Pinpoint the cell where the given text exists, returning its [x, y] midpoint coordinate. 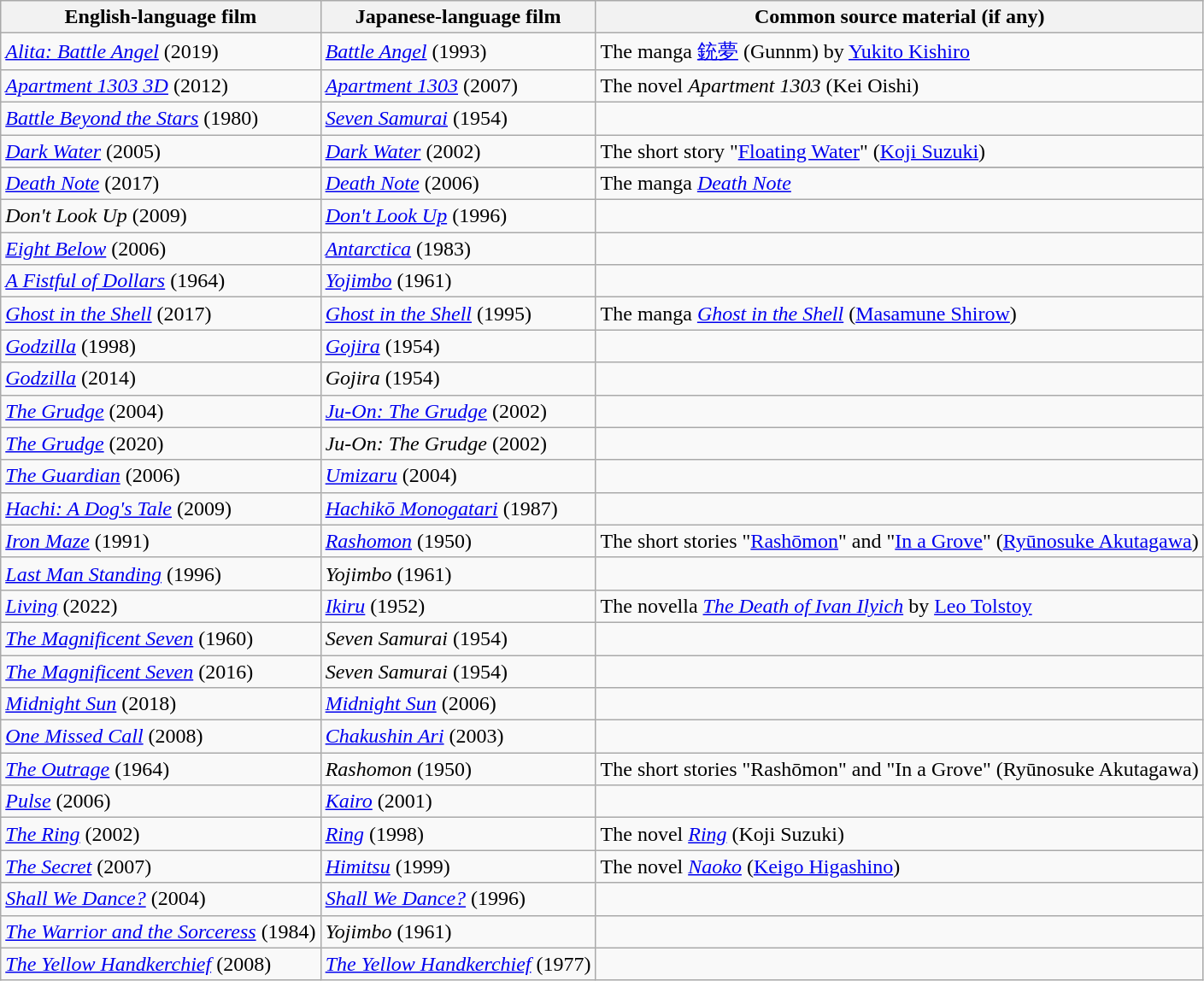
Ghost in the Shell (2017) [161, 314]
Godzilla (1998) [161, 346]
Don't Look Up (2009) [161, 216]
Battle Angel (1993) [458, 51]
The Grudge (2020) [161, 444]
The novella The Death of Ivan Ilyich by Leo Tolstoy [899, 606]
Battle Beyond the Stars (1980) [161, 118]
The Guardian (2006) [161, 476]
The Grudge (2004) [161, 411]
A Fistful of Dollars (1964) [161, 281]
The Outrage (1964) [161, 769]
Last Man Standing (1996) [161, 573]
Chakushin Ari (2003) [458, 737]
Pulse (2006) [161, 802]
Death Note (2017) [161, 184]
The Magnificent Seven (2016) [161, 671]
The manga 銃夢 (Gunnm) by Yukito Kishiro [899, 51]
Himitsu (1999) [458, 866]
One Missed Call (2008) [161, 737]
Alita: Battle Angel (2019) [161, 51]
The Warrior and the Sorceress (1984) [161, 931]
The Yellow Handkerchief (2008) [161, 964]
Umizaru (2004) [458, 476]
The Magnificent Seven (1960) [161, 638]
Midnight Sun (2018) [161, 704]
The manga Death Note [899, 184]
Hachi: A Dog's Tale (2009) [161, 508]
Hachikō Monogatari (1987) [458, 508]
Midnight Sun (2006) [458, 704]
The novel Naoko (Keigo Higashino) [899, 866]
Apartment 1303 3D (2012) [161, 85]
Japanese-language film [458, 17]
The short story "Floating Water" (Koji Suzuki) [899, 151]
Don't Look Up (1996) [458, 216]
Iron Maze (1991) [161, 541]
The manga Ghost in the Shell (Masamune Shirow) [899, 314]
Godzilla (2014) [161, 379]
English-language film [161, 17]
Shall We Dance? (1996) [458, 899]
Ring (1998) [458, 834]
Living (2022) [161, 606]
Death Note (2006) [458, 184]
Dark Water (2002) [458, 151]
Ghost in the Shell (1995) [458, 314]
Ikiru (1952) [458, 606]
The Secret (2007) [161, 866]
Antarctica (1983) [458, 249]
Eight Below (2006) [161, 249]
Common source material (if any) [899, 17]
Apartment 1303 (2007) [458, 85]
The novel Apartment 1303 (Kei Oishi) [899, 85]
The Ring (2002) [161, 834]
Shall We Dance? (2004) [161, 899]
The novel Ring (Koji Suzuki) [899, 834]
Kairo (2001) [458, 802]
The Yellow Handkerchief (1977) [458, 964]
Dark Water (2005) [161, 151]
